For the text-containing cell, return its midpoint in [x, y] coordinate format. 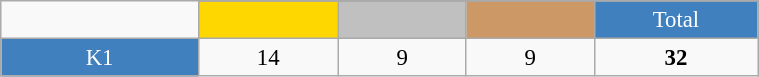
32 [676, 58]
14 [268, 58]
Total [676, 20]
K1 [100, 58]
